Identify which cell holds the provided text, then report its [X, Y] central coordinate. 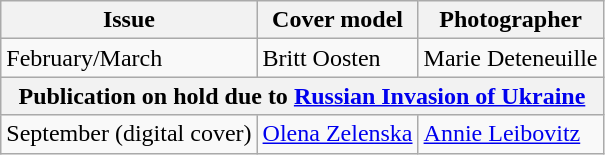
Annie Leibovitz [510, 134]
Cover model [338, 20]
Issue [129, 20]
Publication on hold due to Russian Invasion of Ukraine [302, 96]
September (digital cover) [129, 134]
Britt Oosten [338, 58]
February/March [129, 58]
Marie Deteneuille [510, 58]
Olena Zelenska [338, 134]
Photographer [510, 20]
